Return the [x, y] coordinate for the center point of the cell that contains the specified text.  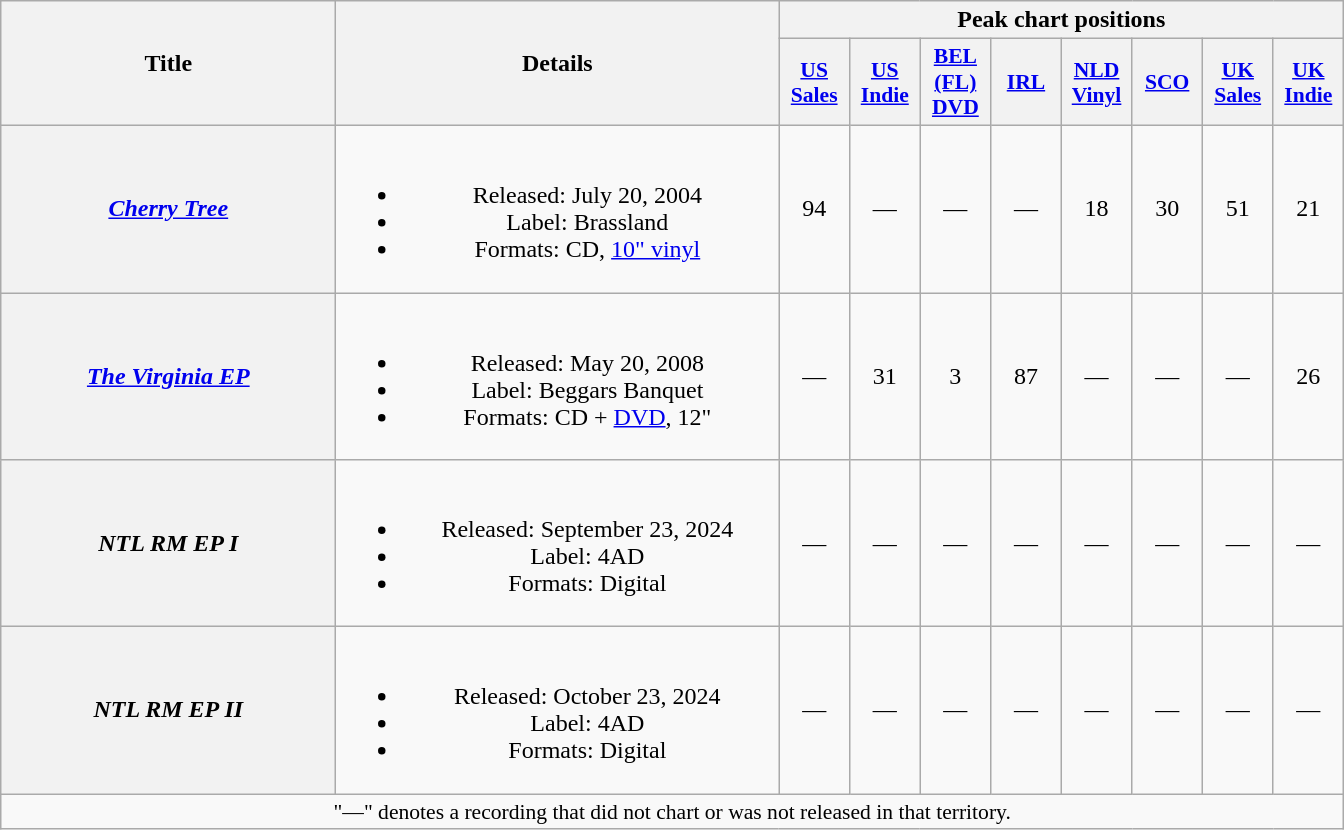
The Virginia EP [168, 376]
IRL [1026, 82]
Released: July 20, 2004Label: BrasslandFormats: CD, 10" vinyl [558, 208]
Released: May 20, 2008Label: Beggars BanquetFormats: CD + DVD, 12" [558, 376]
Cherry Tree [168, 208]
NTL RM EP I [168, 544]
3 [956, 376]
SCO [1168, 82]
18 [1096, 208]
30 [1168, 208]
Released: October 23, 2024Label: 4ADFormats: Digital [558, 710]
UKIndie [1308, 82]
94 [814, 208]
Released: September 23, 2024Label: 4ADFormats: Digital [558, 544]
26 [1308, 376]
NTL RM EP II [168, 710]
21 [1308, 208]
USIndie [884, 82]
BEL(FL)DVD [956, 82]
Peak chart positions [1062, 20]
"—" denotes a recording that did not chart or was not released in that territory. [672, 812]
51 [1238, 208]
Title [168, 64]
NLDVinyl [1096, 82]
USSales [814, 82]
UKSales [1238, 82]
Details [558, 64]
87 [1026, 376]
31 [884, 376]
